Detect which cell encompasses the target text, then output its [x, y] center coordinate. 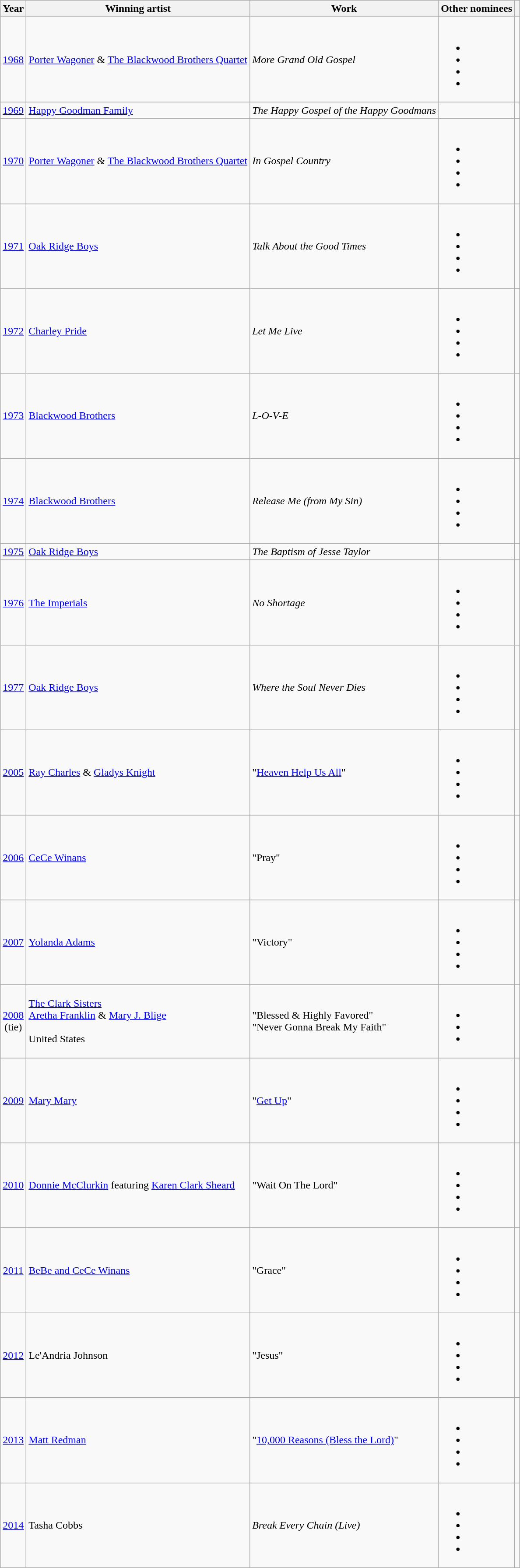
The Imperials [138, 602]
"Victory" [344, 942]
In Gospel Country [344, 161]
2008(tie) [13, 1022]
1973 [13, 416]
1976 [13, 602]
Break Every Chain (Live) [344, 1525]
2012 [13, 1355]
"Grace" [344, 1270]
1975 [13, 552]
Work [344, 9]
More Grand Old Gospel [344, 60]
"Jesus" [344, 1355]
2007 [13, 942]
2005 [13, 772]
1971 [13, 246]
2009 [13, 1100]
"Get Up" [344, 1100]
Charley Pride [138, 331]
2014 [13, 1525]
1969 [13, 110]
2011 [13, 1270]
2010 [13, 1185]
Happy Goodman Family [138, 110]
1970 [13, 161]
Ray Charles & Gladys Knight [138, 772]
"Heaven Help Us All" [344, 772]
Yolanda Adams [138, 942]
The Happy Gospel of the Happy Goodmans [344, 110]
The Baptism of Jesse Taylor [344, 552]
1968 [13, 60]
Where the Soul Never Dies [344, 687]
No Shortage [344, 602]
"Pray" [344, 858]
Matt Redman [138, 1440]
Tasha Cobbs [138, 1525]
"10,000 Reasons (Bless the Lord)" [344, 1440]
Winning artist [138, 9]
2013 [13, 1440]
Le'Andria Johnson [138, 1355]
"Blessed & Highly Favored""Never Gonna Break My Faith" [344, 1022]
L-O-V-E [344, 416]
2006 [13, 858]
Let Me Live [344, 331]
Talk About the Good Times [344, 246]
1972 [13, 331]
The Clark SistersAretha Franklin & Mary J. BligeUnited States [138, 1022]
BeBe and CeCe Winans [138, 1270]
"Wait On The Lord" [344, 1185]
Other nominees [477, 9]
Release Me (from My Sin) [344, 501]
Mary Mary [138, 1100]
Donnie McClurkin featuring Karen Clark Sheard [138, 1185]
1977 [13, 687]
CeCe Winans [138, 858]
Year [13, 9]
1974 [13, 501]
